For the text-containing cell, return its midpoint in [X, Y] coordinate format. 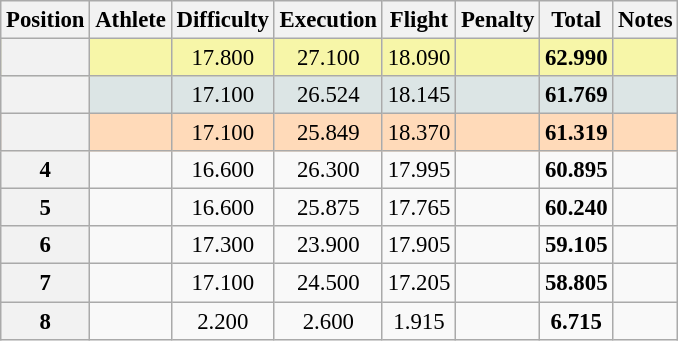
61.319 [576, 133]
17.995 [418, 170]
2.200 [222, 321]
2.600 [328, 321]
4 [46, 170]
6 [46, 245]
17.205 [418, 283]
17.800 [222, 58]
17.905 [418, 245]
7 [46, 283]
26.300 [328, 170]
23.900 [328, 245]
25.875 [328, 208]
8 [46, 321]
18.145 [418, 95]
60.240 [576, 208]
5 [46, 208]
Total [576, 20]
6.715 [576, 321]
Penalty [498, 20]
Notes [646, 20]
Execution [328, 20]
27.100 [328, 58]
62.990 [576, 58]
24.500 [328, 283]
18.370 [418, 133]
17.300 [222, 245]
Difficulty [222, 20]
59.105 [576, 245]
17.765 [418, 208]
58.805 [576, 283]
Position [46, 20]
60.895 [576, 170]
Flight [418, 20]
18.090 [418, 58]
26.524 [328, 95]
1.915 [418, 321]
61.769 [576, 95]
Athlete [130, 20]
25.849 [328, 133]
